Detect which cell encompasses the target text, then output its [X, Y] center coordinate. 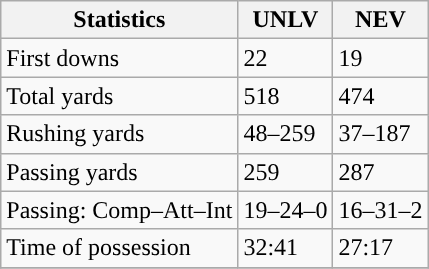
19–24–0 [286, 210]
Statistics [120, 20]
Passing yards [120, 172]
NEV [380, 20]
518 [286, 96]
27:17 [380, 248]
32:41 [286, 248]
UNLV [286, 20]
16–31–2 [380, 210]
287 [380, 172]
48–259 [286, 134]
37–187 [380, 134]
22 [286, 58]
Time of possession [120, 248]
Total yards [120, 96]
First downs [120, 58]
Rushing yards [120, 134]
19 [380, 58]
259 [286, 172]
Passing: Comp–Att–Int [120, 210]
474 [380, 96]
